Determine the (X, Y) coordinate at the center of the cell enclosing the given text.  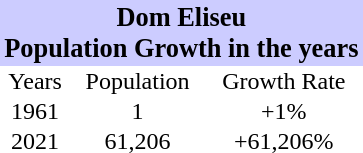
+1% (284, 111)
Growth Rate (284, 81)
1 (138, 111)
Years (36, 81)
Dom EliseuPopulation Growth in the years (182, 33)
1961 (36, 111)
Population (138, 81)
